Output the (x, y) coordinate of the center of the cell containing the given text.  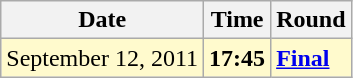
September 12, 2011 (102, 58)
Time (238, 20)
Final (311, 58)
Round (311, 20)
Date (102, 20)
17:45 (238, 58)
